Return the [x, y] coordinate for the center point of the cell that contains the specified text.  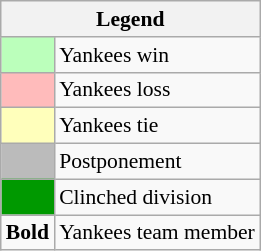
Clinched division [157, 197]
Bold [28, 233]
Yankees team member [157, 233]
Yankees win [157, 55]
Yankees tie [157, 126]
Yankees loss [157, 90]
Legend [130, 19]
Postponement [157, 162]
